Determine the (x, y) coordinate at the center of the cell enclosing the given text.  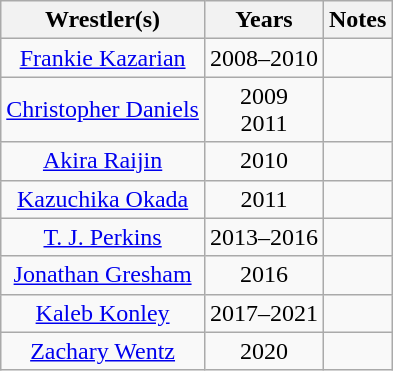
2017–2021 (264, 313)
2011 (264, 199)
Jonathan Gresham (103, 275)
Zachary Wentz (103, 351)
Wrestler(s) (103, 20)
20092011 (264, 110)
Frankie Kazarian (103, 58)
2008–2010 (264, 58)
T. J. Perkins (103, 237)
Akira Raijin (103, 161)
2013–2016 (264, 237)
Kaleb Konley (103, 313)
Years (264, 20)
2016 (264, 275)
Notes (358, 20)
2020 (264, 351)
Kazuchika Okada (103, 199)
2010 (264, 161)
Christopher Daniels (103, 110)
